Identify which cell holds the provided text, then report its [x, y] central coordinate. 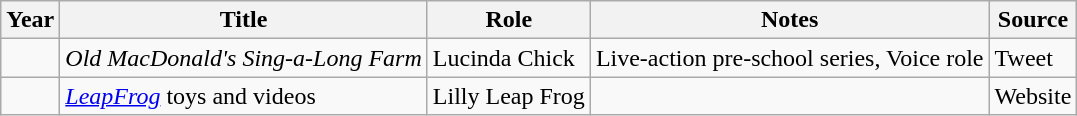
Notes [790, 20]
Lucinda Chick [508, 58]
Year [30, 20]
LeapFrog toys and videos [244, 96]
Live-action pre-school series, Voice role [790, 58]
Title [244, 20]
Role [508, 20]
Old MacDonald's Sing-a-Long Farm [244, 58]
Tweet [1033, 58]
Website [1033, 96]
Source [1033, 20]
Lilly Leap Frog [508, 96]
